Identify which cell holds the provided text, then report its (x, y) central coordinate. 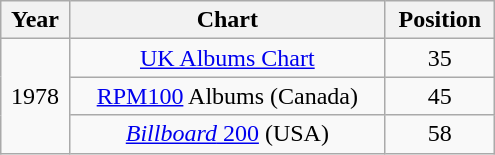
Year (36, 20)
35 (440, 58)
UK Albums Chart (227, 58)
1978 (36, 96)
Chart (227, 20)
RPM100 Albums (Canada) (227, 96)
58 (440, 134)
Position (440, 20)
Billboard 200 (USA) (227, 134)
45 (440, 96)
